Determine the (x, y) coordinate at the center of the cell enclosing the given text.  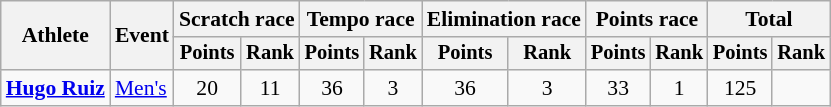
Points race (647, 19)
1 (679, 88)
125 (740, 88)
33 (618, 88)
Athlete (56, 36)
Hugo Ruiz (56, 88)
Elimination race (504, 19)
Total (769, 19)
Scratch race (237, 19)
11 (270, 88)
Men's (142, 88)
Event (142, 36)
Tempo race (361, 19)
20 (207, 88)
